Detect which cell encompasses the target text, then output its [X, Y] center coordinate. 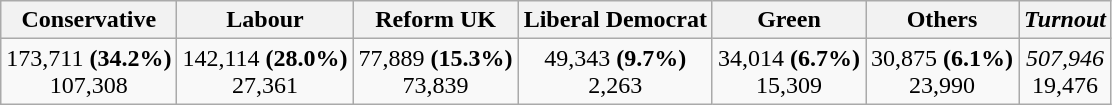
Conservative [89, 20]
34,014 (6.7%) 15,309 [788, 72]
507,946 19,476 [1066, 72]
Green [788, 20]
49,343 (9.7%) 2,263 [615, 72]
Labour [265, 20]
30,875 (6.1%) 23,990 [942, 72]
173,711 (34.2%) 107,308 [89, 72]
Reform UK [436, 20]
77,889 (15.3%) 73,839 [436, 72]
Turnout [1066, 20]
Others [942, 20]
142,114 (28.0%) 27,361 [265, 72]
Liberal Democrat [615, 20]
